For the text-containing cell, return its midpoint in (x, y) coordinate format. 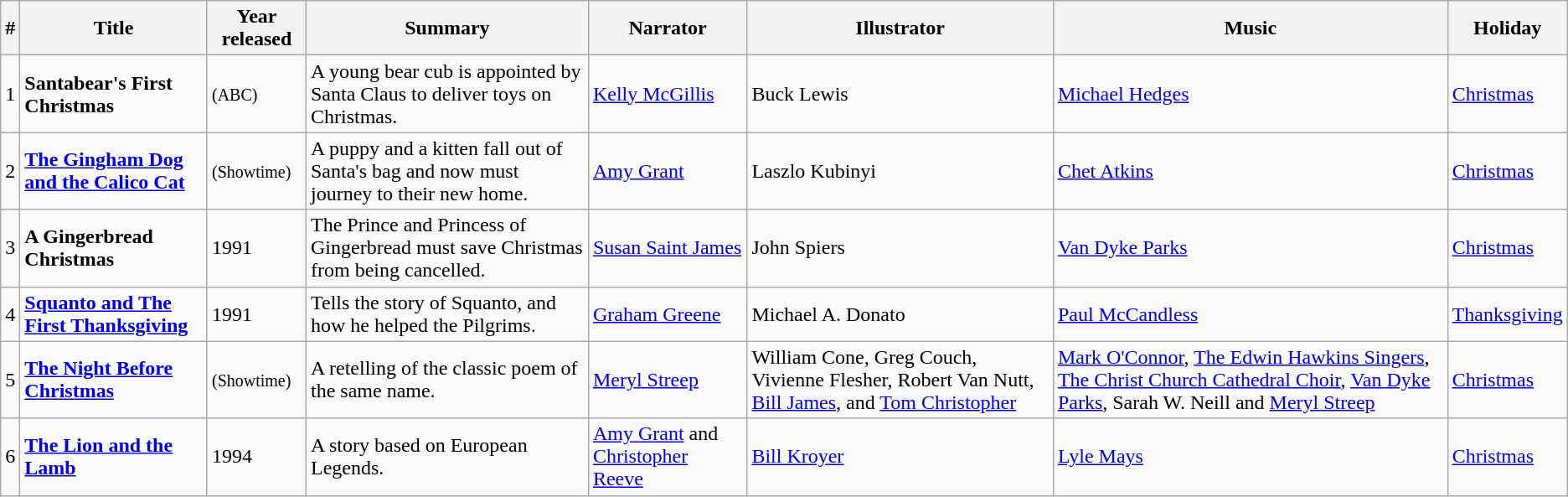
Buck Lewis (900, 94)
5 (10, 380)
William Cone, Greg Couch, Vivienne Flesher, Robert Van Nutt, Bill James, and Tom Christopher (900, 380)
Narrator (667, 28)
Kelly McGillis (667, 94)
Michael A. Donato (900, 313)
Music (1250, 28)
Chet Atkins (1250, 171)
Susan Saint James (667, 248)
Year released (256, 28)
2 (10, 171)
Squanto and The First Thanksgiving (114, 313)
Lyle Mays (1250, 457)
Graham Greene (667, 313)
Paul McCandless (1250, 313)
John Spiers (900, 248)
(ABC) (256, 94)
A story based on European Legends. (447, 457)
1994 (256, 457)
6 (10, 457)
A puppy and a kitten fall out of Santa's bag and now must journey to their new home. (447, 171)
A Gingerbread Christmas (114, 248)
Thanksgiving (1508, 313)
The Gingham Dog and the Calico Cat (114, 171)
Amy Grant (667, 171)
4 (10, 313)
Santabear's First Christmas (114, 94)
# (10, 28)
Mark O'Connor, The Edwin Hawkins Singers, The Christ Church Cathedral Choir, Van Dyke Parks, Sarah W. Neill and Meryl Streep (1250, 380)
Bill Kroyer (900, 457)
1 (10, 94)
Amy Grant and Christopher Reeve (667, 457)
The Night Before Christmas (114, 380)
Laszlo Kubinyi (900, 171)
Van Dyke Parks (1250, 248)
Summary (447, 28)
Michael Hedges (1250, 94)
A retelling of the classic poem of the same name. (447, 380)
Tells the story of Squanto, and how he helped the Pilgrims. (447, 313)
The Lion and the Lamb (114, 457)
3 (10, 248)
Illustrator (900, 28)
Title (114, 28)
Holiday (1508, 28)
Meryl Streep (667, 380)
A young bear cub is appointed by Santa Claus to deliver toys on Christmas. (447, 94)
The Prince and Princess of Gingerbread must save Christmas from being cancelled. (447, 248)
